Locate the cell with the specified text and output its (X, Y) center coordinate. 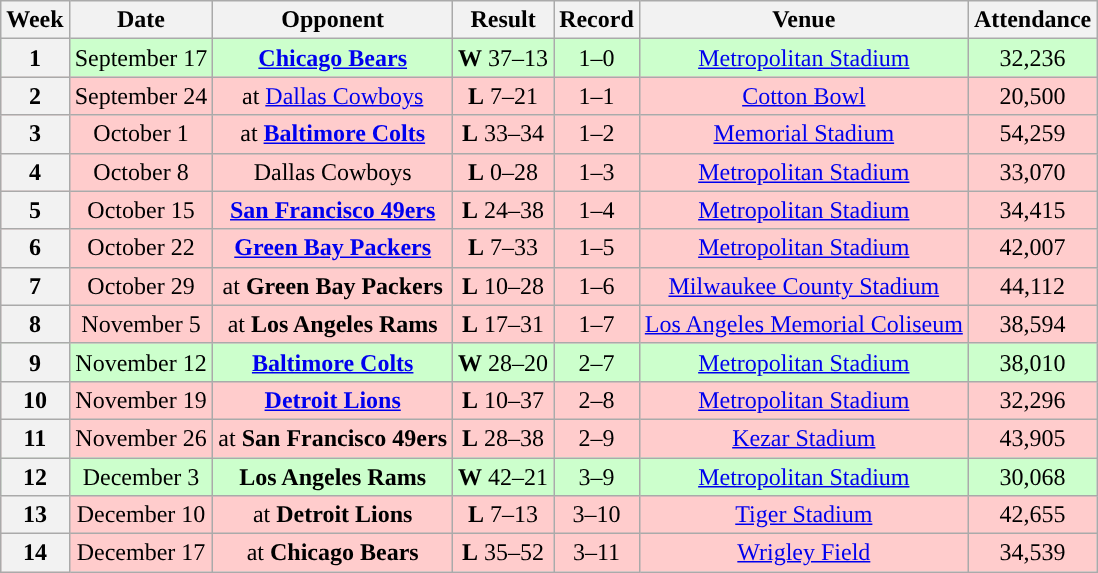
Venue (804, 20)
12 (35, 477)
3 (35, 134)
Green Bay Packers (333, 248)
November 5 (141, 324)
1–4 (597, 210)
1–0 (597, 58)
L 33–34 (504, 134)
34,415 (1032, 210)
7 (35, 286)
Milwaukee County Stadium (804, 286)
W 28–20 (504, 362)
L 10–28 (504, 286)
11 (35, 438)
Los Angeles Memorial Coliseum (804, 324)
L 35–52 (504, 553)
Wrigley Field (804, 553)
1–7 (597, 324)
5 (35, 210)
L 28–38 (504, 438)
2–7 (597, 362)
38,594 (1032, 324)
L 7–33 (504, 248)
at Chicago Bears (333, 553)
November 26 (141, 438)
32,296 (1032, 400)
L 24–38 (504, 210)
October 29 (141, 286)
10 (35, 400)
Cotton Bowl (804, 96)
42,655 (1032, 515)
1–6 (597, 286)
Los Angeles Rams (333, 477)
3–9 (597, 477)
3–10 (597, 515)
December 17 (141, 553)
Tiger Stadium (804, 515)
L 17–31 (504, 324)
Chicago Bears (333, 58)
Week (35, 20)
6 (35, 248)
Record (597, 20)
November 19 (141, 400)
32,236 (1032, 58)
4 (35, 172)
L 10–37 (504, 400)
Attendance (1032, 20)
8 (35, 324)
at Detroit Lions (333, 515)
1–5 (597, 248)
at Los Angeles Rams (333, 324)
2 (35, 96)
December 3 (141, 477)
Detroit Lions (333, 400)
Dallas Cowboys (333, 172)
October 8 (141, 172)
San Francisco 49ers (333, 210)
at San Francisco 49ers (333, 438)
December 10 (141, 515)
at Baltimore Colts (333, 134)
October 22 (141, 248)
September 24 (141, 96)
34,539 (1032, 553)
14 (35, 553)
38,010 (1032, 362)
October 15 (141, 210)
9 (35, 362)
at Green Bay Packers (333, 286)
2–9 (597, 438)
44,112 (1032, 286)
September 17 (141, 58)
33,070 (1032, 172)
1–3 (597, 172)
W 37–13 (504, 58)
42,007 (1032, 248)
3–11 (597, 553)
Result (504, 20)
L 7–13 (504, 515)
20,500 (1032, 96)
at Dallas Cowboys (333, 96)
2–8 (597, 400)
43,905 (1032, 438)
Opponent (333, 20)
L 7–21 (504, 96)
1–1 (597, 96)
30,068 (1032, 477)
54,259 (1032, 134)
Kezar Stadium (804, 438)
W 42–21 (504, 477)
November 12 (141, 362)
1 (35, 58)
Date (141, 20)
October 1 (141, 134)
Baltimore Colts (333, 362)
Memorial Stadium (804, 134)
13 (35, 515)
1–2 (597, 134)
L 0–28 (504, 172)
